From the cell containing the given text, extract its center point as (X, Y) coordinate. 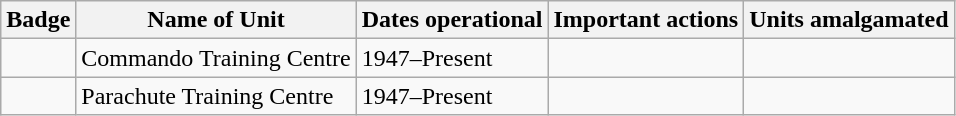
Parachute Training Centre (216, 96)
Name of Unit (216, 20)
Important actions (646, 20)
Units amalgamated (849, 20)
Commando Training Centre (216, 58)
Badge (38, 20)
Dates operational (452, 20)
